For the text-containing cell, return its midpoint in [x, y] coordinate format. 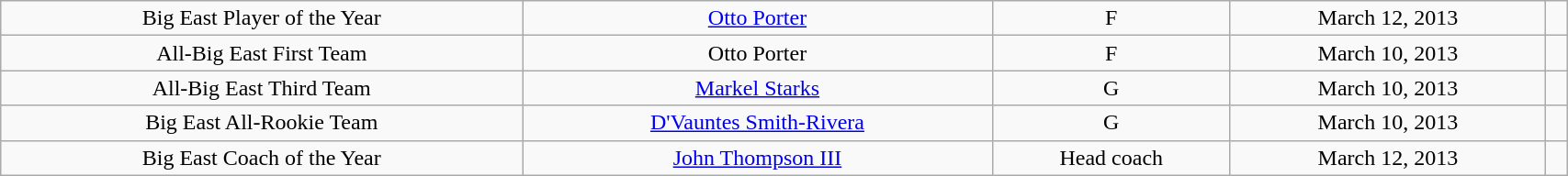
Markel Starks [757, 88]
All-Big East Third Team [262, 88]
D'Vauntes Smith-Rivera [757, 123]
Big East Player of the Year [262, 18]
Big East All-Rookie Team [262, 123]
Big East Coach of the Year [262, 158]
All-Big East First Team [262, 53]
John Thompson III [757, 158]
Head coach [1111, 158]
